Return the [X, Y] coordinate for the center point of the cell that contains the specified text.  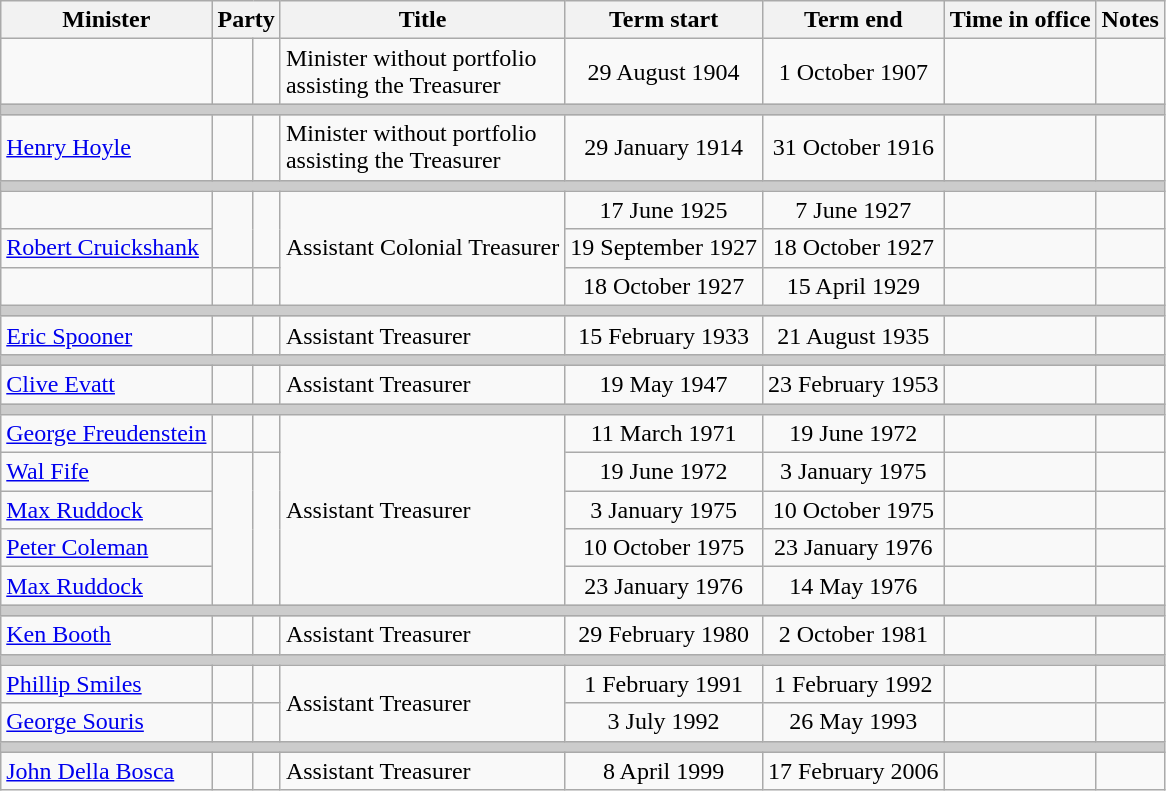
29 January 1914 [664, 148]
2 October 1981 [853, 635]
Time in office [1020, 20]
11 March 1971 [664, 434]
Assistant Colonial Treasurer [422, 248]
Phillip Smiles [106, 684]
1 February 1991 [664, 684]
19 May 1947 [664, 384]
Henry Hoyle [106, 148]
John Della Bosca [106, 771]
1 February 1992 [853, 684]
Ken Booth [106, 635]
Term end [853, 20]
29 February 1980 [664, 635]
Minister [106, 20]
Wal Fife [106, 472]
15 April 1929 [853, 286]
Peter Coleman [106, 548]
George Souris [106, 722]
23 February 1953 [853, 384]
Robert Cruickshank [106, 248]
Eric Spooner [106, 335]
19 September 1927 [664, 248]
Notes [1130, 20]
Clive Evatt [106, 384]
7 June 1927 [853, 210]
George Freudenstein [106, 434]
29 August 1904 [664, 72]
17 February 2006 [853, 771]
8 April 1999 [664, 771]
Title [422, 20]
15 February 1933 [664, 335]
Party [246, 20]
17 June 1925 [664, 210]
3 July 1992 [664, 722]
21 August 1935 [853, 335]
14 May 1976 [853, 586]
26 May 1993 [853, 722]
Term start [664, 20]
1 October 1907 [853, 72]
31 October 1916 [853, 148]
